Find where the given text appears and provide that cell's center as [x, y] coordinate. 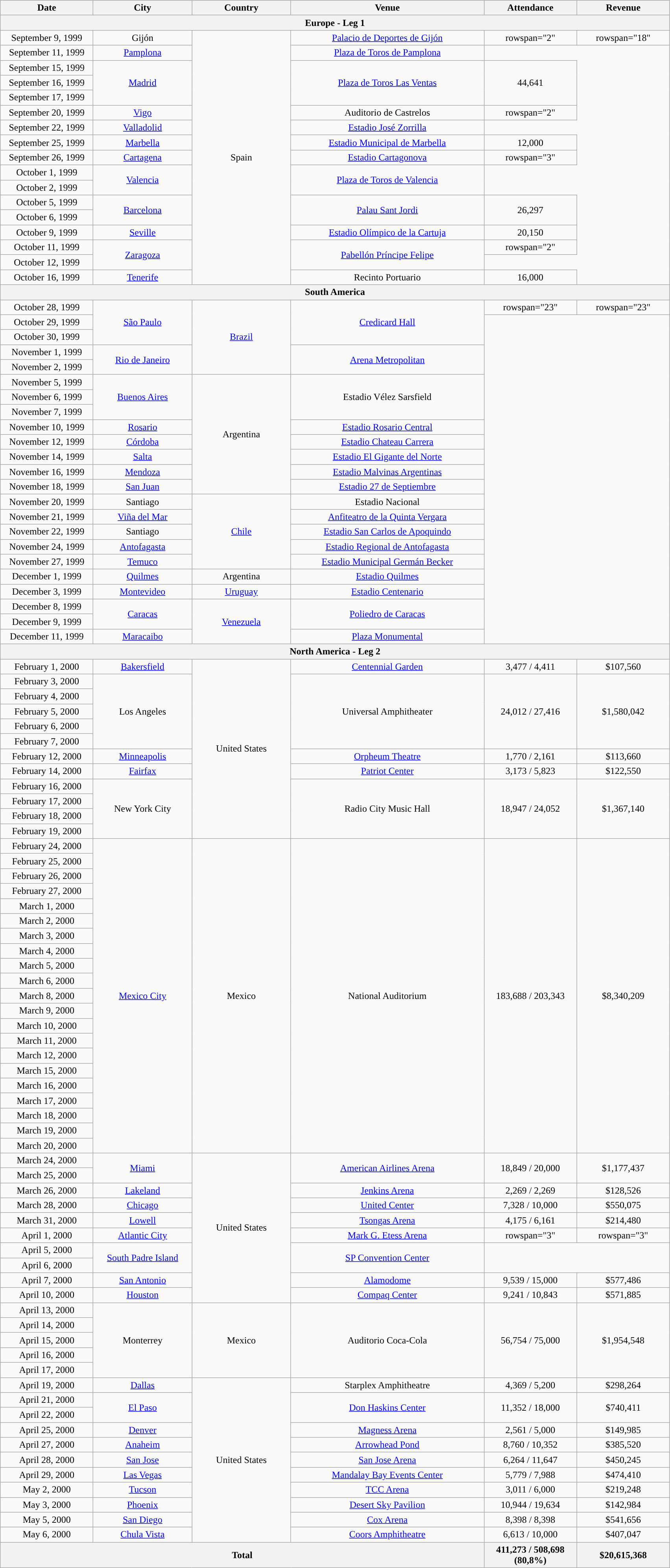
South Padre Island [142, 1258]
San Jose [142, 1460]
20,150 [530, 232]
March 31, 2000 [47, 1220]
May 5, 2000 [47, 1520]
October 16, 1999 [47, 277]
26,297 [530, 210]
Barcelona [142, 210]
September 25, 1999 [47, 142]
March 26, 2000 [47, 1190]
Monterrey [142, 1340]
Quilmes [142, 577]
November 18, 1999 [47, 487]
September 22, 1999 [47, 127]
November 14, 1999 [47, 457]
March 9, 2000 [47, 1011]
May 3, 2000 [47, 1505]
Mark G. Etess Arena [387, 1235]
Plaza de Toros de Valencia [387, 180]
March 18, 2000 [47, 1115]
$571,885 [623, 1295]
February 14, 2000 [47, 771]
November 6, 1999 [47, 397]
Estadio San Carlos de Apoquindo [387, 532]
Cartagena [142, 157]
$128,526 [623, 1190]
October 28, 1999 [47, 307]
November 21, 1999 [47, 517]
Pamplona [142, 53]
Cox Arena [387, 1520]
San Juan [142, 487]
Arrowhead Pond [387, 1445]
Radio City Music Hall [387, 809]
San Jose Arena [387, 1460]
March 19, 2000 [47, 1130]
March 10, 2000 [47, 1026]
Orpheum Theatre [387, 756]
Estadio Chateau Carrera [387, 442]
7,328 / 10,000 [530, 1205]
8,760 / 10,352 [530, 1445]
Arena Metropolitan [387, 359]
March 25, 2000 [47, 1176]
February 16, 2000 [47, 786]
April 6, 2000 [47, 1265]
September 15, 1999 [47, 68]
November 20, 1999 [47, 502]
1,770 / 2,161 [530, 756]
Maracaibo [142, 636]
6,613 / 10,000 [530, 1535]
February 18, 2000 [47, 816]
Patriot Center [387, 771]
6,264 / 11,647 [530, 1460]
San Diego [142, 1520]
March 6, 2000 [47, 981]
9,539 / 15,000 [530, 1280]
18,947 / 24,052 [530, 809]
November 1, 1999 [47, 352]
November 22, 1999 [47, 532]
North America - Leg 2 [335, 651]
44,641 [530, 83]
24,012 / 27,416 [530, 711]
Coors Amphitheatre [387, 1535]
Estadio Quilmes [387, 577]
March 8, 2000 [47, 996]
Pabellón Príncipe Felipe [387, 255]
February 27, 2000 [47, 891]
$149,985 [623, 1430]
Mexico City [142, 996]
4,369 / 5,200 [530, 1385]
May 6, 2000 [47, 1535]
$20,615,368 [623, 1555]
October 30, 1999 [47, 337]
Estadio Malvinas Argentinas [387, 472]
$122,550 [623, 771]
February 6, 2000 [47, 726]
$142,984 [623, 1505]
September 11, 1999 [47, 53]
October 1, 1999 [47, 172]
Madrid [142, 83]
February 3, 2000 [47, 682]
Revenue [623, 8]
Total [242, 1555]
Plaza de Toros Las Ventas [387, 83]
Viña del Mar [142, 517]
Brazil [242, 337]
February 25, 2000 [47, 861]
3,173 / 5,823 [530, 771]
8,398 / 8,398 [530, 1520]
Denver [142, 1430]
4,175 / 6,161 [530, 1220]
October 6, 1999 [47, 217]
March 2, 2000 [47, 921]
Palacio de Deportes de Gijón [387, 38]
November 2, 1999 [47, 367]
Anaheim [142, 1445]
Mandalay Bay Events Center [387, 1475]
April 15, 2000 [47, 1340]
rowspan="18" [623, 38]
Universal Amphitheater [387, 711]
September 16, 1999 [47, 83]
Fairfax [142, 771]
São Paulo [142, 322]
February 4, 2000 [47, 696]
Estadio Vélez Sarsfield [387, 397]
9,241 / 10,843 [530, 1295]
Phoenix [142, 1505]
Credicard Hall [387, 322]
$219,248 [623, 1490]
San Antonio [142, 1280]
16,000 [530, 277]
$541,656 [623, 1520]
Dallas [142, 1385]
November 7, 1999 [47, 412]
Montevideo [142, 591]
Jenkins Arena [387, 1190]
411,273 / 508,698 (80,8%) [530, 1555]
March 20, 2000 [47, 1146]
Estadio Olímpico de la Cartuja [387, 232]
Estadio Rosario Central [387, 427]
Poliedro de Caracas [387, 614]
March 5, 2000 [47, 966]
$407,047 [623, 1535]
November 16, 1999 [47, 472]
Estadio El Gigante del Norte [387, 457]
5,779 / 7,988 [530, 1475]
Compaq Center [387, 1295]
Desert Sky Pavilion [387, 1505]
October 11, 1999 [47, 247]
Marbella [142, 142]
Estadio Centenario [387, 591]
183,688 / 203,343 [530, 996]
Miami [142, 1168]
April 13, 2000 [47, 1310]
November 12, 1999 [47, 442]
$113,660 [623, 756]
American Airlines Arena [387, 1168]
November 24, 1999 [47, 547]
October 12, 1999 [47, 262]
December 1, 1999 [47, 577]
Chile [242, 532]
April 25, 2000 [47, 1430]
Seville [142, 232]
$1,954,548 [623, 1340]
Valencia [142, 180]
United Center [387, 1205]
February 12, 2000 [47, 756]
November 5, 1999 [47, 382]
$1,367,140 [623, 809]
Zaragoza [142, 255]
Mendoza [142, 472]
September 20, 1999 [47, 112]
Recinto Portuario [387, 277]
December 9, 1999 [47, 621]
El Paso [142, 1408]
October 9, 1999 [47, 232]
Palau Sant Jordi [387, 210]
Starplex Amphitheatre [387, 1385]
National Auditorium [387, 996]
Date [47, 8]
$8,340,209 [623, 996]
Spain [242, 157]
3,477 / 4,411 [530, 667]
Salta [142, 457]
Uruguay [242, 591]
March 1, 2000 [47, 906]
September 9, 1999 [47, 38]
April 7, 2000 [47, 1280]
Tucson [142, 1490]
Antofagasta [142, 547]
$450,245 [623, 1460]
October 5, 1999 [47, 203]
Europe - Leg 1 [335, 23]
September 26, 1999 [47, 157]
Plaza de Toros de Pamplona [387, 53]
56,754 / 75,000 [530, 1340]
April 22, 2000 [47, 1415]
Córdoba [142, 442]
March 4, 2000 [47, 951]
April 29, 2000 [47, 1475]
February 19, 2000 [47, 831]
Gijón [142, 38]
Anfiteatro de la Quinta Vergara [387, 517]
Rio de Janeiro [142, 359]
Las Vegas [142, 1475]
Atlantic City [142, 1235]
November 27, 1999 [47, 562]
18,849 / 20,000 [530, 1168]
City [142, 8]
Auditorio Coca-Cola [387, 1340]
April 17, 2000 [47, 1370]
Temuco [142, 562]
Minneapolis [142, 756]
Estadio Cartagonova [387, 157]
Valladolid [142, 127]
March 28, 2000 [47, 1205]
Estadio Regional de Antofagasta [387, 547]
South America [335, 292]
May 2, 2000 [47, 1490]
March 3, 2000 [47, 936]
Caracas [142, 614]
$107,560 [623, 667]
$214,480 [623, 1220]
Venezuela [242, 621]
April 5, 2000 [47, 1250]
April 28, 2000 [47, 1460]
$298,264 [623, 1385]
Don Haskins Center [387, 1408]
Estadio José Zorrilla [387, 127]
February 5, 2000 [47, 711]
Estadio 27 de Septiembre [387, 487]
$740,411 [623, 1408]
October 2, 1999 [47, 188]
Lakeland [142, 1190]
April 14, 2000 [47, 1325]
Country [242, 8]
February 26, 2000 [47, 876]
$1,177,437 [623, 1168]
October 29, 1999 [47, 322]
September 17, 1999 [47, 98]
December 8, 1999 [47, 606]
March 12, 2000 [47, 1056]
April 1, 2000 [47, 1235]
Tenerife [142, 277]
Attendance [530, 8]
Alamodome [387, 1280]
March 17, 2000 [47, 1100]
Auditorio de Castrelos [387, 112]
November 10, 1999 [47, 427]
Plaza Monumental [387, 636]
Centennial Garden [387, 667]
April 21, 2000 [47, 1400]
$474,410 [623, 1475]
Tsongas Arena [387, 1220]
Rosario [142, 427]
2,269 / 2,269 [530, 1190]
$385,520 [623, 1445]
12,000 [530, 142]
February 17, 2000 [47, 801]
March 24, 2000 [47, 1161]
Houston [142, 1295]
Chicago [142, 1205]
$1,580,042 [623, 711]
Venue [387, 8]
Estadio Municipal Germán Becker [387, 562]
December 11, 1999 [47, 636]
3,011 / 6,000 [530, 1490]
$577,486 [623, 1280]
Bakersfield [142, 667]
December 3, 1999 [47, 591]
Buenos Aires [142, 397]
Estadio Municipal de Marbella [387, 142]
February 1, 2000 [47, 667]
TCC Arena [387, 1490]
February 24, 2000 [47, 846]
March 15, 2000 [47, 1071]
11,352 / 18,000 [530, 1408]
April 10, 2000 [47, 1295]
Vigo [142, 112]
Chula Vista [142, 1535]
March 16, 2000 [47, 1085]
10,944 / 19,634 [530, 1505]
Los Angeles [142, 711]
Estadio Nacional [387, 502]
2,561 / 5,000 [530, 1430]
April 27, 2000 [47, 1445]
Magness Arena [387, 1430]
Lowell [142, 1220]
New York City [142, 809]
March 11, 2000 [47, 1041]
SP Convention Center [387, 1258]
April 19, 2000 [47, 1385]
February 7, 2000 [47, 741]
April 16, 2000 [47, 1355]
$550,075 [623, 1205]
